Locate the cell with the specified text and output its [x, y] center coordinate. 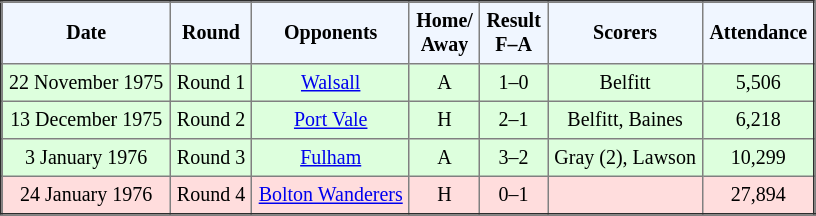
Round [211, 33]
24 January 1976 [86, 195]
Port Vale [331, 120]
Gray (2), Lawson [626, 158]
Fulham [331, 158]
Round 3 [211, 158]
Belfitt [626, 83]
Round 2 [211, 120]
5,506 [759, 83]
22 November 1975 [86, 83]
Scorers [626, 33]
3 January 1976 [86, 158]
Home/Away [444, 33]
Round 1 [211, 83]
6,218 [759, 120]
2–1 [514, 120]
ResultF–A [514, 33]
Walsall [331, 83]
1–0 [514, 83]
13 December 1975 [86, 120]
Belfitt, Baines [626, 120]
Opponents [331, 33]
0–1 [514, 195]
Round 4 [211, 195]
Date [86, 33]
Attendance [759, 33]
10,299 [759, 158]
Bolton Wanderers [331, 195]
27,894 [759, 195]
3–2 [514, 158]
